Pinpoint the cell where the given text exists, returning its [x, y] midpoint coordinate. 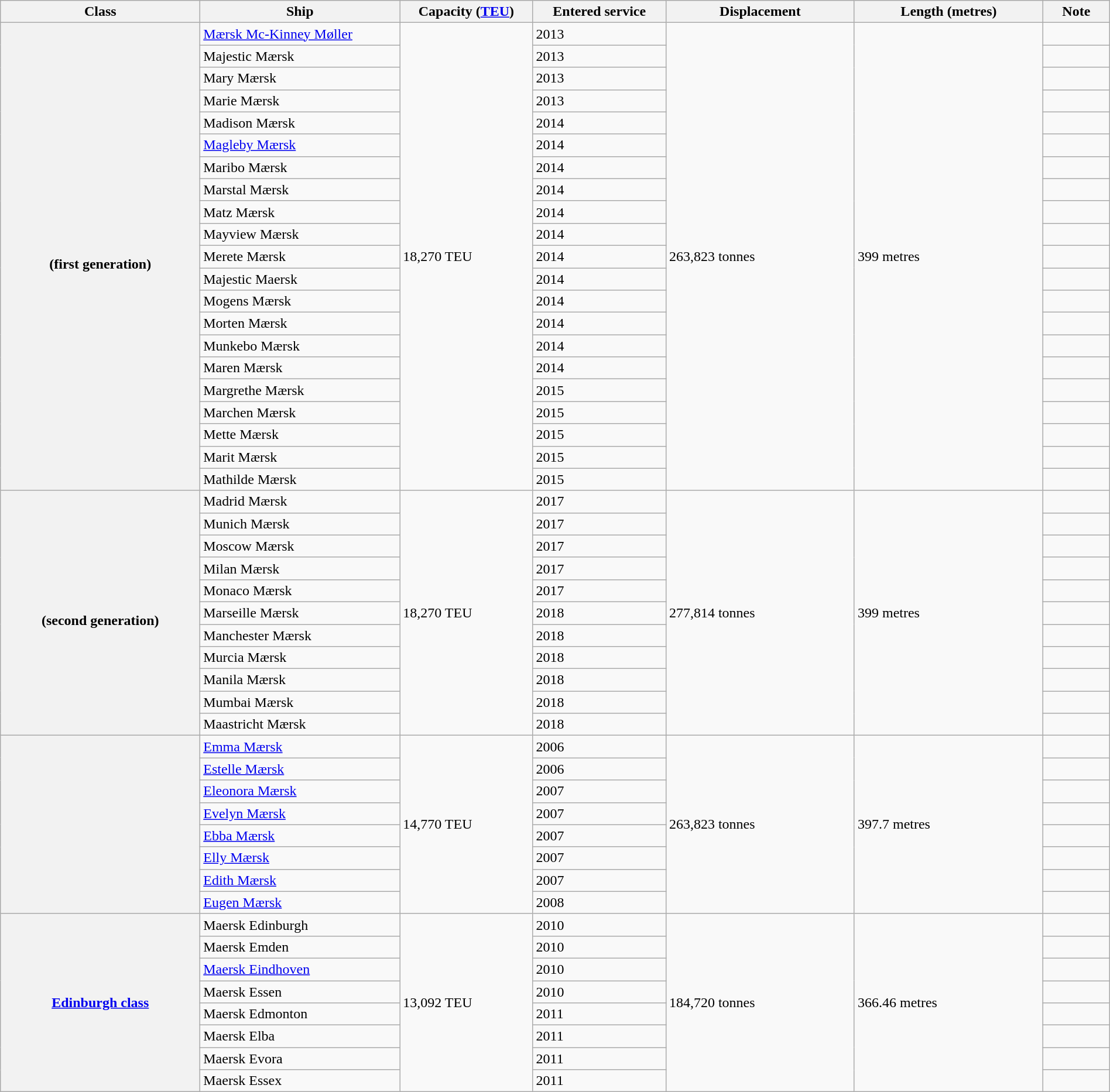
Eugen Mærsk [300, 902]
14,770 TEU [466, 825]
Majestic Mærsk [300, 56]
Marstal Mærsk [300, 190]
Maersk Edinburgh [300, 925]
Entered service [599, 12]
Margrethe Mærsk [300, 390]
Edinburgh class [101, 1002]
Mathilde Mærsk [300, 479]
Mogens Mærsk [300, 301]
Marseille Mærsk [300, 613]
13,092 TEU [466, 1002]
Marit Mærsk [300, 457]
Murcia Mærsk [300, 658]
Morten Mærsk [300, 324]
Edith Mærsk [300, 880]
277,814 tonnes [760, 613]
Evelyn Mærsk [300, 813]
Milan Mærsk [300, 568]
Marchen Mærsk [300, 413]
397.7 metres [948, 825]
Marie Mærsk [300, 101]
Maastricht Mærsk [300, 724]
Maersk Essex [300, 1081]
Mærsk Mc-Kinney Møller [300, 34]
Maersk Eindhoven [300, 969]
Madrid Mærsk [300, 502]
Ebba Mærsk [300, 836]
Munkebo Mærsk [300, 346]
Mumbai Mærsk [300, 702]
Mary Mærsk [300, 78]
Madison Mærsk [300, 123]
366.46 metres [948, 1002]
Maribo Mærsk [300, 167]
Manila Mærsk [300, 680]
Mette Mærsk [300, 435]
Matz Mærsk [300, 212]
Displacement [760, 12]
Length (metres) [948, 12]
Class [101, 12]
Mayview Mærsk [300, 234]
184,720 tonnes [760, 1002]
Merete Mærsk [300, 256]
Emma Mærsk [300, 747]
Eleonora Mærsk [300, 791]
Estelle Mærsk [300, 769]
Maersk Essen [300, 992]
Note [1076, 12]
Moscow Mærsk [300, 546]
Magleby Mærsk [300, 145]
Munich Mærsk [300, 524]
Capacity (TEU) [466, 12]
(first generation) [101, 256]
Elly Mærsk [300, 858]
Maersk Elba [300, 1036]
Maersk Emden [300, 947]
Maersk Evora [300, 1059]
Manchester Mærsk [300, 635]
Monaco Mærsk [300, 590]
Maersk Edmonton [300, 1014]
Ship [300, 12]
Majestic Maersk [300, 279]
Maren Mærsk [300, 368]
2008 [599, 902]
(second generation) [101, 613]
